Capture the cell that displays the provided text and extract its [x, y] central coordinate. 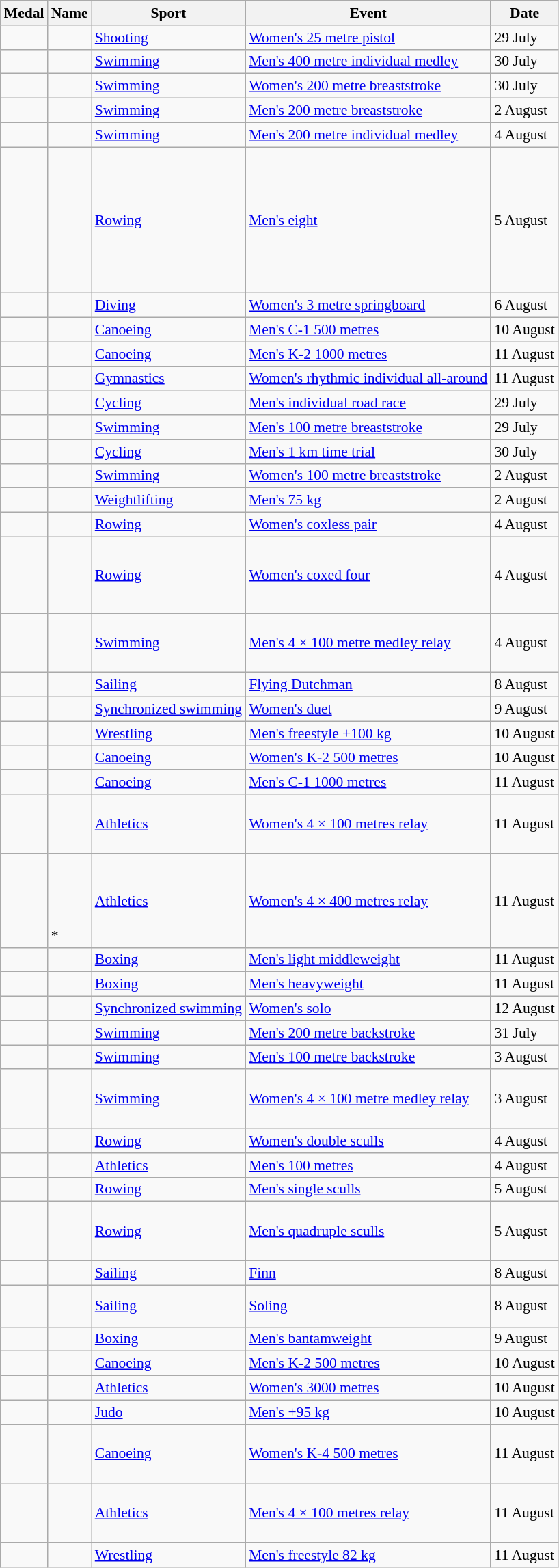
Women's coxed four [368, 575]
Judo [168, 1412]
Men's individual road race [368, 403]
Sport [168, 13]
Women's 3 metre springboard [368, 306]
12 August [524, 1009]
Women's 4 × 100 metres relay [368, 824]
Men's single sculls [368, 1189]
Men's 100 metre backstroke [368, 1057]
Soling [368, 1306]
Women's rhythmic individual all-around [368, 379]
Men's quadruple sculls [368, 1232]
Women's 3000 metres [368, 1388]
Flying Dutchman [368, 685]
31 July [524, 1033]
Women's 4 × 100 metre medley relay [368, 1099]
Shooting [168, 38]
Finn [368, 1273]
Event [368, 13]
Diving [168, 306]
Men's eight [368, 220]
Women's duet [368, 709]
Women's double sculls [368, 1141]
Men's +95 kg [368, 1412]
Men's freestyle +100 kg [368, 733]
6 August [524, 306]
Men's 400 metre individual medley [368, 62]
Gymnastics [168, 379]
Women's coxless pair [368, 525]
Men's 1 km time trial [368, 452]
Weightlifting [168, 500]
Men's heavyweight [368, 984]
Men's bantamweight [368, 1339]
Men's freestyle 82 kg [368, 1555]
Men's 200 metre backstroke [368, 1033]
Men's 200 metre individual medley [368, 135]
Women's 25 metre pistol [368, 38]
Men's C-1 500 metres [368, 330]
Men's K-2 500 metres [368, 1364]
Men's 4 × 100 metres relay [368, 1513]
Date [524, 13]
Men's 100 metres [368, 1165]
Women's solo [368, 1009]
Women's 100 metre breaststroke [368, 476]
Men's 100 metre breaststroke [368, 427]
Name [70, 13]
Men's K-2 1000 metres [368, 354]
Men's C-1 1000 metres [368, 783]
Women's 4 × 400 metres relay [368, 901]
Men's light middleweight [368, 960]
Medal [25, 13]
Men's 75 kg [368, 500]
Women's K-2 500 metres [368, 758]
* [70, 901]
Men's 200 metre breaststroke [368, 111]
Men's 4 × 100 metre medley relay [368, 643]
Women's K-4 500 metres [368, 1455]
Women's 200 metre breaststroke [368, 86]
